Return the [x, y] coordinate for the center point of the cell that contains the specified text.  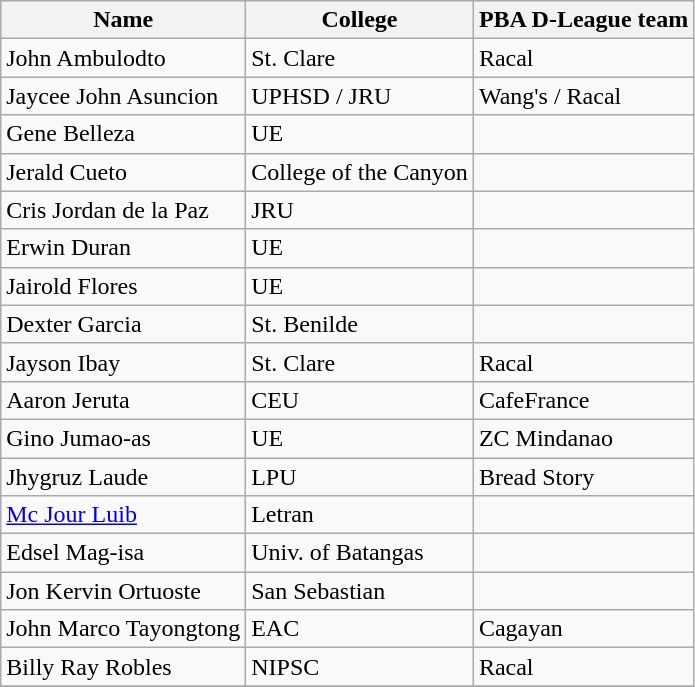
Name [124, 20]
Dexter Garcia [124, 324]
UPHSD / JRU [360, 96]
Bread Story [583, 477]
Jaycee John Asuncion [124, 96]
John Ambulodto [124, 58]
CafeFrance [583, 400]
John Marco Tayongtong [124, 629]
Wang's / Racal [583, 96]
Jairold Flores [124, 286]
St. Benilde [360, 324]
College [360, 20]
Gino Jumao-as [124, 438]
Edsel Mag-isa [124, 553]
ZC Mindanao [583, 438]
Jayson Ibay [124, 362]
Aaron Jeruta [124, 400]
Cagayan [583, 629]
Univ. of Batangas [360, 553]
JRU [360, 210]
Jhygruz Laude [124, 477]
Jon Kervin Ortuoste [124, 591]
LPU [360, 477]
PBA D-League team [583, 20]
Billy Ray Robles [124, 667]
Cris Jordan de la Paz [124, 210]
Jerald Cueto [124, 172]
Letran [360, 515]
Gene Belleza [124, 134]
Erwin Duran [124, 248]
San Sebastian [360, 591]
NIPSC [360, 667]
EAC [360, 629]
Mc Jour Luib [124, 515]
CEU [360, 400]
College of the Canyon [360, 172]
